For the text-containing cell, return its midpoint in [x, y] coordinate format. 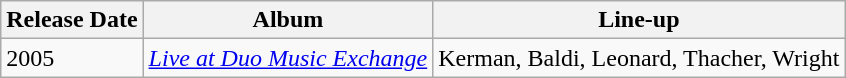
Kerman, Baldi, Leonard, Thacher, Wright [639, 58]
Release Date [72, 20]
Line-up [639, 20]
Live at Duo Music Exchange [288, 58]
Album [288, 20]
2005 [72, 58]
